Return [x, y] of the center of cell containing provided text 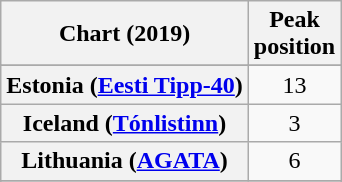
Lithuania (AGATA) [125, 161]
Chart (2019) [125, 34]
3 [294, 123]
Iceland (Tónlistinn) [125, 123]
Estonia (Eesti Tipp-40) [125, 85]
6 [294, 161]
Peak position [294, 34]
13 [294, 85]
